Search for the cell housing the specified text and yield its [X, Y] center coordinate. 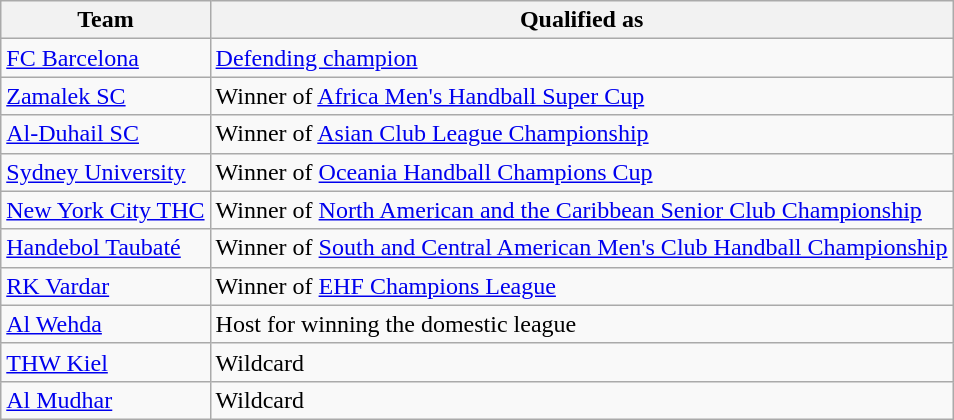
Winner of Asian Club League Championship [582, 134]
Al-Duhail SC [106, 134]
FC Barcelona [106, 58]
THW Kiel [106, 362]
Winner of North American and the Caribbean Senior Club Championship [582, 210]
Winner of South and Central American Men's Club Handball Championship [582, 248]
RK Vardar [106, 286]
Qualified as [582, 20]
Al Mudhar [106, 400]
Sydney University [106, 172]
Host for winning the domestic league [582, 324]
Winner of Oceania Handball Champions Cup [582, 172]
Winner of EHF Champions League [582, 286]
Team [106, 20]
Winner of Africa Men's Handball Super Cup [582, 96]
Al Wehda [106, 324]
Defending champion [582, 58]
New York City THC [106, 210]
Zamalek SC [106, 96]
Handebol Taubaté [106, 248]
